Detect which cell encompasses the target text, then output its (X, Y) center coordinate. 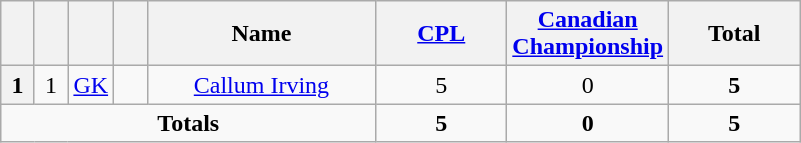
Total (734, 34)
Canadian Championship (588, 34)
GK (91, 85)
Callum Irving (262, 85)
Totals (188, 123)
Name (262, 34)
CPL (442, 34)
